Find where the given text appears and provide that cell's center as [x, y] coordinate. 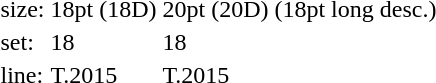
18 [104, 42]
